Capture the cell that displays the provided text and extract its (X, Y) central coordinate. 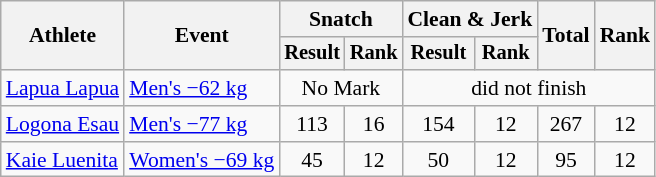
Men's −77 kg (202, 124)
Men's −62 kg (202, 88)
267 (566, 124)
154 (438, 124)
did not finish (528, 88)
Athlete (62, 36)
Event (202, 36)
Total (566, 36)
Lapua Lapua (62, 88)
No Mark (340, 88)
Clean & Jerk (470, 19)
Snatch (340, 19)
16 (374, 124)
113 (312, 124)
Logona Esau (62, 124)
